Identify which cell holds the provided text, then report its (X, Y) central coordinate. 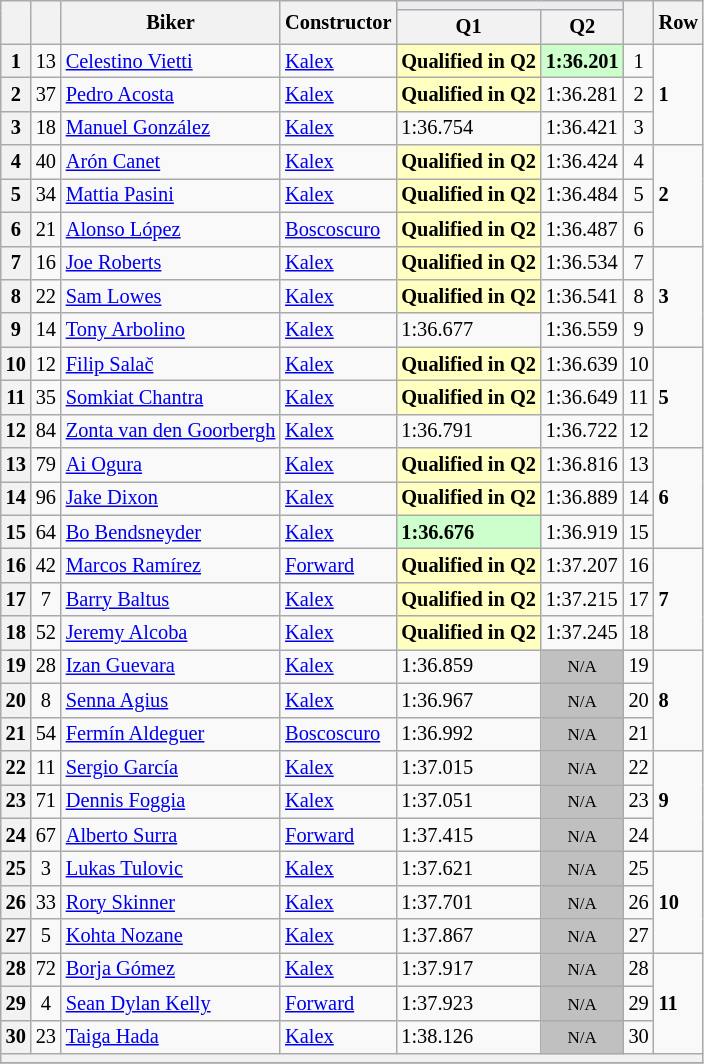
1:36.541 (582, 296)
Filip Salač (170, 364)
1:36.889 (582, 498)
Senna Agius (170, 700)
Mattia Pasini (170, 195)
42 (46, 565)
Kohta Nozane (170, 936)
33 (46, 902)
79 (46, 465)
1:37.215 (582, 599)
Jeremy Alcoba (170, 633)
35 (46, 397)
1:37.701 (468, 902)
Ai Ogura (170, 465)
Constructor (338, 22)
Joe Roberts (170, 263)
1:37.415 (468, 835)
96 (46, 498)
1:36.919 (582, 532)
1:36.676 (468, 532)
1:36.791 (468, 431)
1:36.424 (582, 162)
1:36.201 (582, 61)
1:37.917 (468, 969)
1:38.126 (468, 1037)
Arón Canet (170, 162)
1:36.534 (582, 263)
Sergio García (170, 767)
72 (46, 969)
Rory Skinner (170, 902)
71 (46, 801)
Q1 (468, 27)
1:36.487 (582, 229)
Pedro Acosta (170, 94)
Bo Bendsneyder (170, 532)
Q2 (582, 27)
1:36.677 (468, 330)
Fermín Aldeguer (170, 734)
1:36.649 (582, 397)
Barry Baltus (170, 599)
34 (46, 195)
67 (46, 835)
1:36.639 (582, 364)
Row (678, 22)
1:37.207 (582, 565)
Biker (170, 22)
Somkiat Chantra (170, 397)
Jake Dixon (170, 498)
1:37.621 (468, 868)
52 (46, 633)
Manuel González (170, 128)
Lukas Tulovic (170, 868)
1:37.051 (468, 801)
64 (46, 532)
Marcos Ramírez (170, 565)
Alberto Surra (170, 835)
1:36.722 (582, 431)
Borja Gómez (170, 969)
1:36.484 (582, 195)
Taiga Hada (170, 1037)
Sam Lowes (170, 296)
40 (46, 162)
Sean Dylan Kelly (170, 1003)
84 (46, 431)
Dennis Foggia (170, 801)
1:36.816 (582, 465)
1:36.859 (468, 666)
Zonta van den Goorbergh (170, 431)
1:36.992 (468, 734)
1:37.015 (468, 767)
1:36.559 (582, 330)
1:37.867 (468, 936)
Tony Arbolino (170, 330)
Celestino Vietti (170, 61)
1:36.281 (582, 94)
37 (46, 94)
1:37.923 (468, 1003)
1:36.967 (468, 700)
Izan Guevara (170, 666)
1:37.245 (582, 633)
1:36.421 (582, 128)
1:36.754 (468, 128)
Alonso López (170, 229)
54 (46, 734)
